Extract the [x, y] coordinate from the center of the cell holding the provided text.  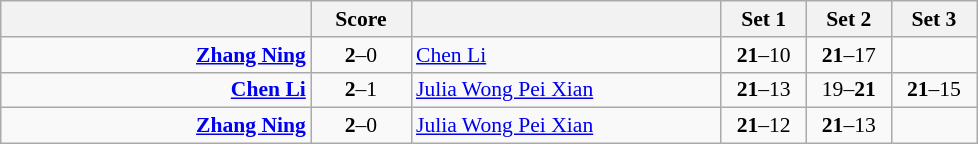
Set 1 [764, 19]
19–21 [848, 90]
Set 2 [848, 19]
Set 3 [934, 19]
Score [361, 19]
21–15 [934, 90]
21–17 [848, 55]
21–12 [764, 126]
21–10 [764, 55]
2–1 [361, 90]
